Provide the (x, y) coordinate of the cell's center where the given text is located.  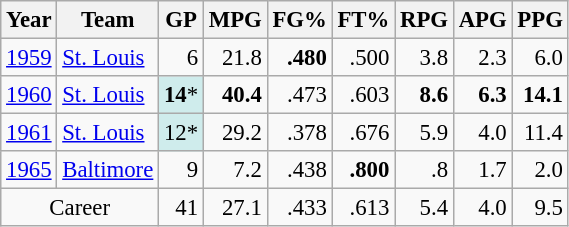
12* (182, 133)
1.7 (482, 170)
2.3 (482, 58)
1961 (29, 133)
.433 (300, 208)
7.2 (235, 170)
2.0 (540, 170)
Year (29, 20)
.676 (364, 133)
9 (182, 170)
27.1 (235, 208)
1959 (29, 58)
.603 (364, 95)
1960 (29, 95)
29.2 (235, 133)
6.0 (540, 58)
6 (182, 58)
8.6 (424, 95)
5.9 (424, 133)
.800 (364, 170)
3.8 (424, 58)
.8 (424, 170)
9.5 (540, 208)
40.4 (235, 95)
RPG (424, 20)
Baltimore (108, 170)
FG% (300, 20)
Team (108, 20)
1965 (29, 170)
11.4 (540, 133)
FT% (364, 20)
APG (482, 20)
21.8 (235, 58)
14.1 (540, 95)
41 (182, 208)
GP (182, 20)
Career (80, 208)
14* (182, 95)
.500 (364, 58)
5.4 (424, 208)
MPG (235, 20)
.438 (300, 170)
.378 (300, 133)
.480 (300, 58)
.613 (364, 208)
PPG (540, 20)
.473 (300, 95)
6.3 (482, 95)
